Return the (X, Y) coordinate for the center point of the cell that contains the specified text.  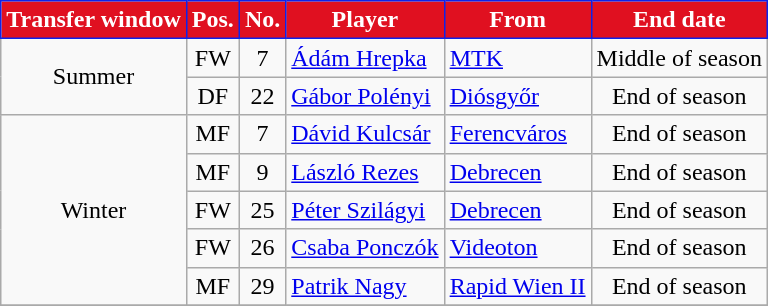
Winter (94, 210)
Middle of season (679, 58)
29 (262, 286)
DF (212, 96)
9 (262, 172)
25 (262, 210)
No. (262, 20)
Videoton (518, 248)
Rapid Wien II (518, 286)
End date (679, 20)
Player (365, 20)
László Rezes (365, 172)
Dávid Kulcsár (365, 134)
Patrik Nagy (365, 286)
Pos. (212, 20)
Summer (94, 77)
MTK (518, 58)
Ádám Hrepka (365, 58)
Diósgyőr (518, 96)
Transfer window (94, 20)
Gábor Polényi (365, 96)
Ferencváros (518, 134)
Csaba Ponczók (365, 248)
22 (262, 96)
Péter Szilágyi (365, 210)
26 (262, 248)
From (518, 20)
